From the cell containing the given text, extract its center point as [X, Y] coordinate. 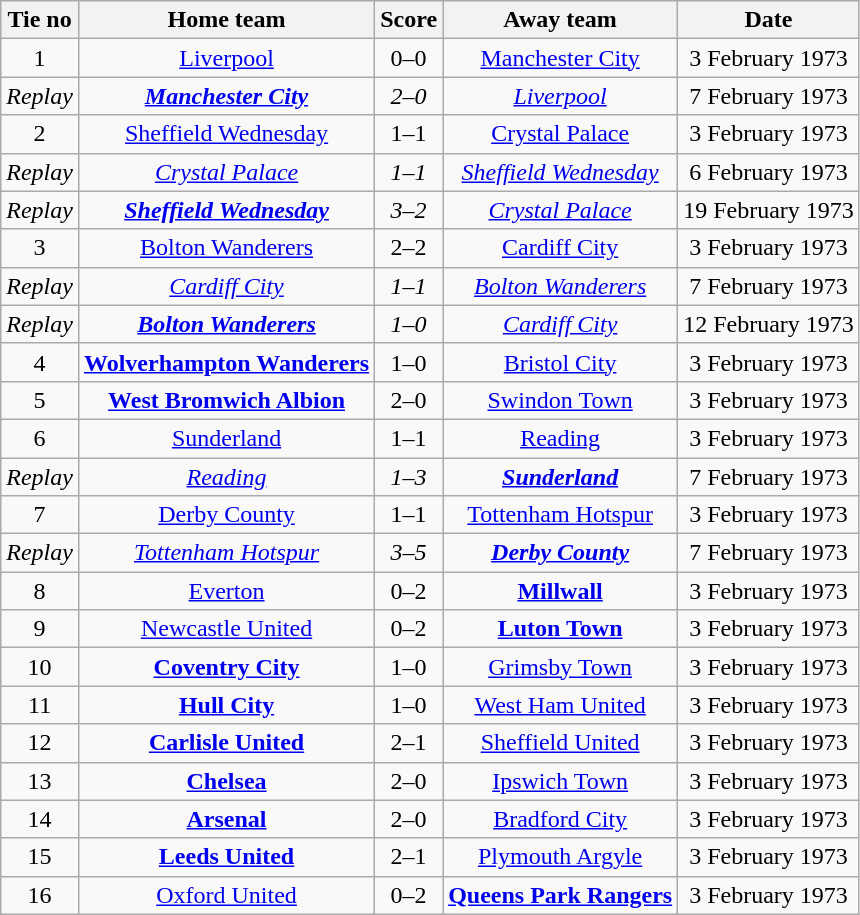
Leeds United [226, 857]
Plymouth Argyle [560, 857]
4 [40, 362]
8 [40, 591]
Luton Town [560, 629]
6 February 1973 [769, 172]
Swindon Town [560, 400]
Bradford City [560, 819]
10 [40, 667]
3 [40, 248]
Carlisle United [226, 743]
2–2 [409, 248]
1 [40, 58]
Hull City [226, 705]
Wolverhampton Wanderers [226, 362]
Sheffield United [560, 743]
Newcastle United [226, 629]
Coventry City [226, 667]
9 [40, 629]
12 February 1973 [769, 324]
3–2 [409, 210]
19 February 1973 [769, 210]
7 [40, 515]
6 [40, 438]
Arsenal [226, 819]
Everton [226, 591]
Score [409, 20]
3–5 [409, 553]
Tie no [40, 20]
Grimsby Town [560, 667]
Away team [560, 20]
2 [40, 134]
West Ham United [560, 705]
West Bromwich Albion [226, 400]
Chelsea [226, 781]
Queens Park Rangers [560, 895]
Oxford United [226, 895]
Ipswich Town [560, 781]
11 [40, 705]
Millwall [560, 591]
16 [40, 895]
1–3 [409, 477]
Date [769, 20]
14 [40, 819]
15 [40, 857]
13 [40, 781]
0–0 [409, 58]
Bristol City [560, 362]
5 [40, 400]
12 [40, 743]
Home team [226, 20]
